Locate the cell with the specified text and output its (x, y) center coordinate. 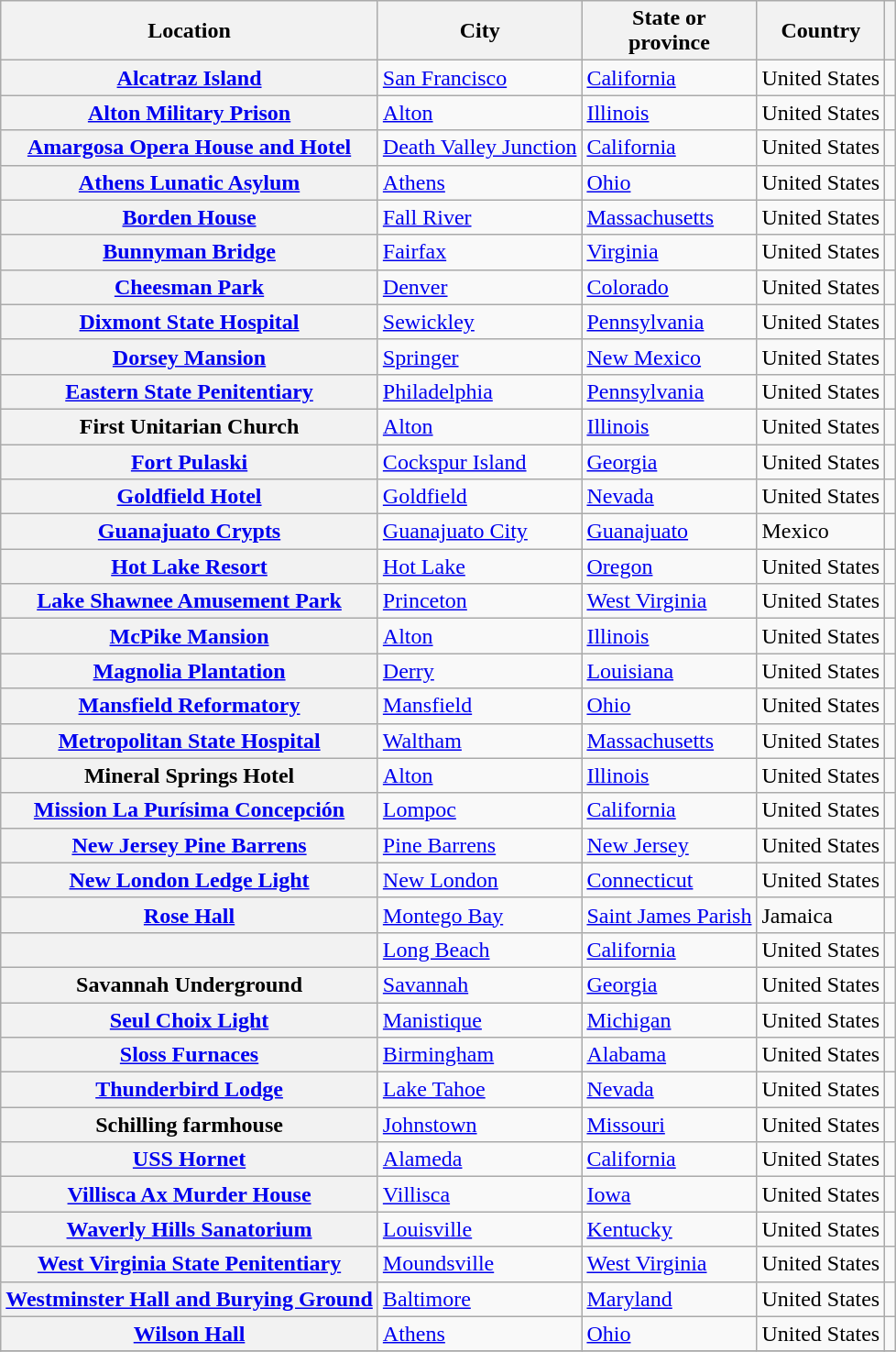
Dixmont State Hospital (190, 322)
Maryland (669, 1299)
Alameda (480, 1160)
Pine Barrens (480, 845)
Waverly Hills Sanatorium (190, 1229)
Rose Hall (190, 915)
Moundsville (480, 1264)
Eastern State Penitentiary (190, 391)
Jamaica (821, 915)
Wilson Hall (190, 1334)
New London Ledge Light (190, 880)
Fort Pulaski (190, 461)
Missouri (669, 1125)
New Jersey Pine Barrens (190, 845)
Johnstown (480, 1125)
Lake Shawnee Amusement Park (190, 601)
Fall River (480, 217)
Athens Lunatic Asylum (190, 182)
Sewickley (480, 322)
Lake Tahoe (480, 1090)
Borden House (190, 217)
Alabama (669, 1055)
Guanajuato Crypts (190, 532)
Westminster Hall and Burying Ground (190, 1299)
Magnolia Plantation (190, 671)
Long Beach (480, 950)
Metropolitan State Hospital (190, 741)
Hot Lake (480, 566)
First Unitarian Church (190, 426)
Baltimore (480, 1299)
Death Valley Junction (480, 148)
West Virginia State Penitentiary (190, 1264)
Louisiana (669, 671)
Schilling farmhouse (190, 1125)
Dorsey Mansion (190, 357)
Savannah Underground (190, 984)
Derry (480, 671)
Montego Bay (480, 915)
Waltham (480, 741)
Mexico (821, 532)
Connecticut (669, 880)
Birmingham (480, 1055)
Louisville (480, 1229)
Goldfield Hotel (190, 497)
Lompoc (480, 810)
Colorado (669, 287)
Cockspur Island (480, 461)
Alton Military Prison (190, 113)
Manistique (480, 1020)
Kentucky (669, 1229)
Saint James Parish (669, 915)
Location (190, 31)
Goldfield (480, 497)
Alcatraz Island (190, 78)
City (480, 31)
Villisca (480, 1194)
New Jersey (669, 845)
Iowa (669, 1194)
Savannah (480, 984)
Michigan (669, 1020)
Mansfield (480, 706)
Denver (480, 287)
Mansfield Reformatory (190, 706)
Oregon (669, 566)
Cheesman Park (190, 287)
USS Hornet (190, 1160)
Thunderbird Lodge (190, 1090)
Guanajuato City (480, 532)
State orprovince (669, 31)
Seul Choix Light (190, 1020)
New Mexico (669, 357)
Virginia (669, 252)
Bunnyman Bridge (190, 252)
Amargosa Opera House and Hotel (190, 148)
Guanajuato (669, 532)
Villisca Ax Murder House (190, 1194)
Mineral Springs Hotel (190, 775)
Hot Lake Resort (190, 566)
New London (480, 880)
Country (821, 31)
Sloss Furnaces (190, 1055)
Mission La Purísima Concepción (190, 810)
San Francisco (480, 78)
Springer (480, 357)
Fairfax (480, 252)
McPike Mansion (190, 636)
Philadelphia (480, 391)
Princeton (480, 601)
